Determine the (x, y) coordinate at the center of the cell enclosing the given text.  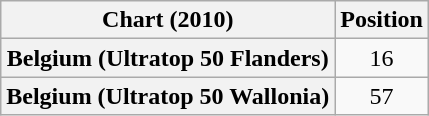
Position (382, 20)
Chart (2010) (168, 20)
57 (382, 96)
Belgium (Ultratop 50 Wallonia) (168, 96)
16 (382, 58)
Belgium (Ultratop 50 Flanders) (168, 58)
